From the cell containing the given text, extract its center point as [X, Y] coordinate. 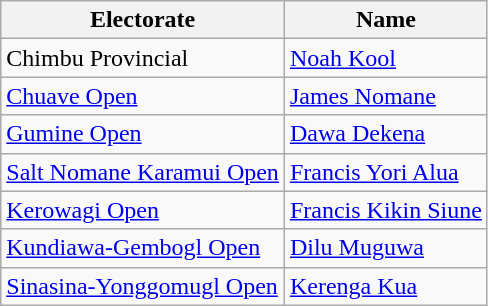
Noah Kool [386, 58]
Dawa Dekena [386, 134]
Chimbu Provincial [143, 58]
Sinasina-Yonggomugl Open [143, 286]
Name [386, 20]
Gumine Open [143, 134]
Kerowagi Open [143, 210]
James Nomane [386, 96]
Kundiawa-Gembogl Open [143, 248]
Dilu Muguwa [386, 248]
Francis Kikin Siune [386, 210]
Chuave Open [143, 96]
Kerenga Kua [386, 286]
Electorate [143, 20]
Salt Nomane Karamui Open [143, 172]
Francis Yori Alua [386, 172]
